For the text-containing cell, return its midpoint in [x, y] coordinate format. 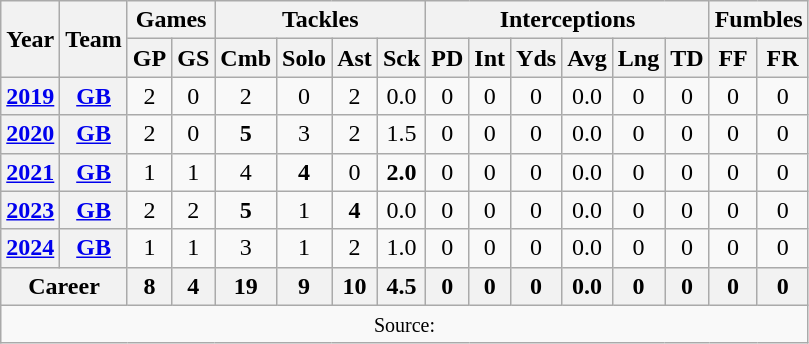
Sck [401, 58]
Fumbles [758, 20]
Tackles [320, 20]
Team [94, 39]
Yds [536, 58]
Solo [304, 58]
Int [490, 58]
Avg [588, 58]
2024 [30, 248]
9 [304, 286]
4.5 [401, 286]
2021 [30, 172]
Ast [355, 58]
Year [30, 39]
1.5 [401, 134]
Games [170, 20]
Career [64, 286]
2020 [30, 134]
19 [246, 286]
GP [149, 58]
PD [448, 58]
2.0 [401, 172]
Source: [404, 324]
2019 [30, 96]
TD [687, 58]
Interceptions [568, 20]
FR [782, 58]
1.0 [401, 248]
FF [733, 58]
10 [355, 286]
GS [194, 58]
Cmb [246, 58]
2023 [30, 210]
Lng [638, 58]
8 [149, 286]
